Detect which cell encompasses the target text, then output its [x, y] center coordinate. 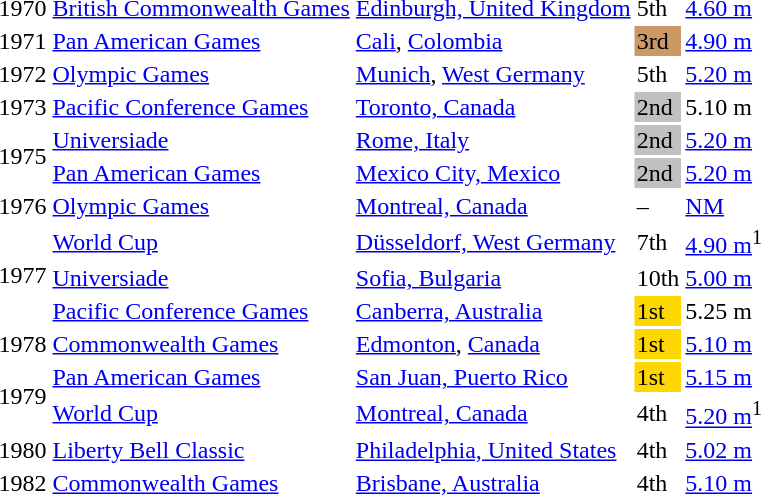
3rd [658, 41]
7th [658, 242]
Canberra, Australia [493, 311]
Toronto, Canada [493, 107]
5th [658, 74]
Sofia, Bulgaria [493, 278]
Edmonton, Canada [493, 344]
Rome, Italy [493, 140]
Cali, Colombia [493, 41]
Philadelphia, United States [493, 450]
Liberty Bell Classic [201, 450]
Mexico City, Mexico [493, 173]
Düsseldorf, West Germany [493, 242]
San Juan, Puerto Rico [493, 377]
– [658, 206]
Commonwealth Games [201, 344]
Munich, West Germany [493, 74]
10th [658, 278]
